Output the (X, Y) coordinate of the center of the cell containing the given text.  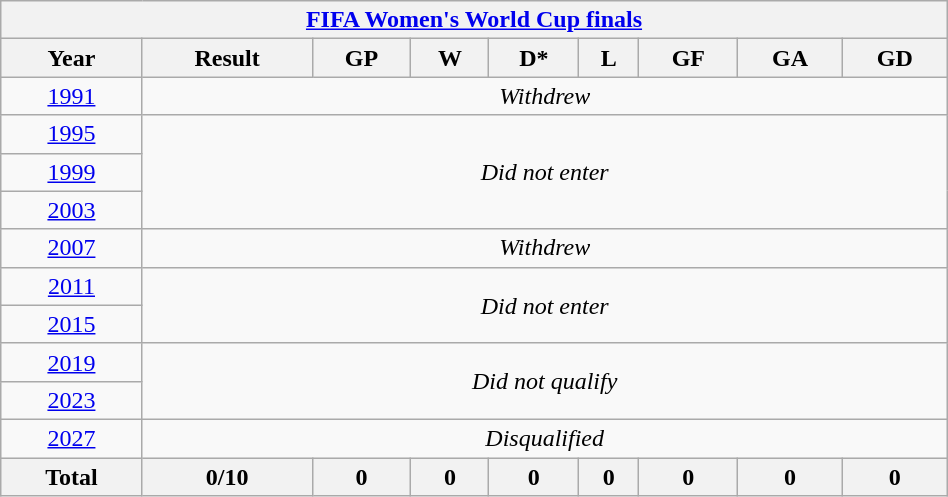
1991 (72, 96)
Total (72, 477)
2019 (72, 362)
1999 (72, 172)
GF (688, 58)
GP (362, 58)
W (450, 58)
0/10 (227, 477)
2003 (72, 210)
1995 (72, 134)
Result (227, 58)
Did not qualify (544, 381)
2011 (72, 286)
D* (534, 58)
2023 (72, 400)
FIFA Women's World Cup finals (474, 20)
Year (72, 58)
2015 (72, 324)
GA (790, 58)
Disqualified (544, 438)
L (609, 58)
2007 (72, 248)
GD (894, 58)
2027 (72, 438)
